From the cell containing the given text, extract its center point as (x, y) coordinate. 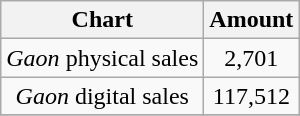
2,701 (252, 58)
Amount (252, 20)
117,512 (252, 96)
Gaon digital sales (102, 96)
Gaon physical sales (102, 58)
Chart (102, 20)
